Locate the cell with the specified text and output its [X, Y] center coordinate. 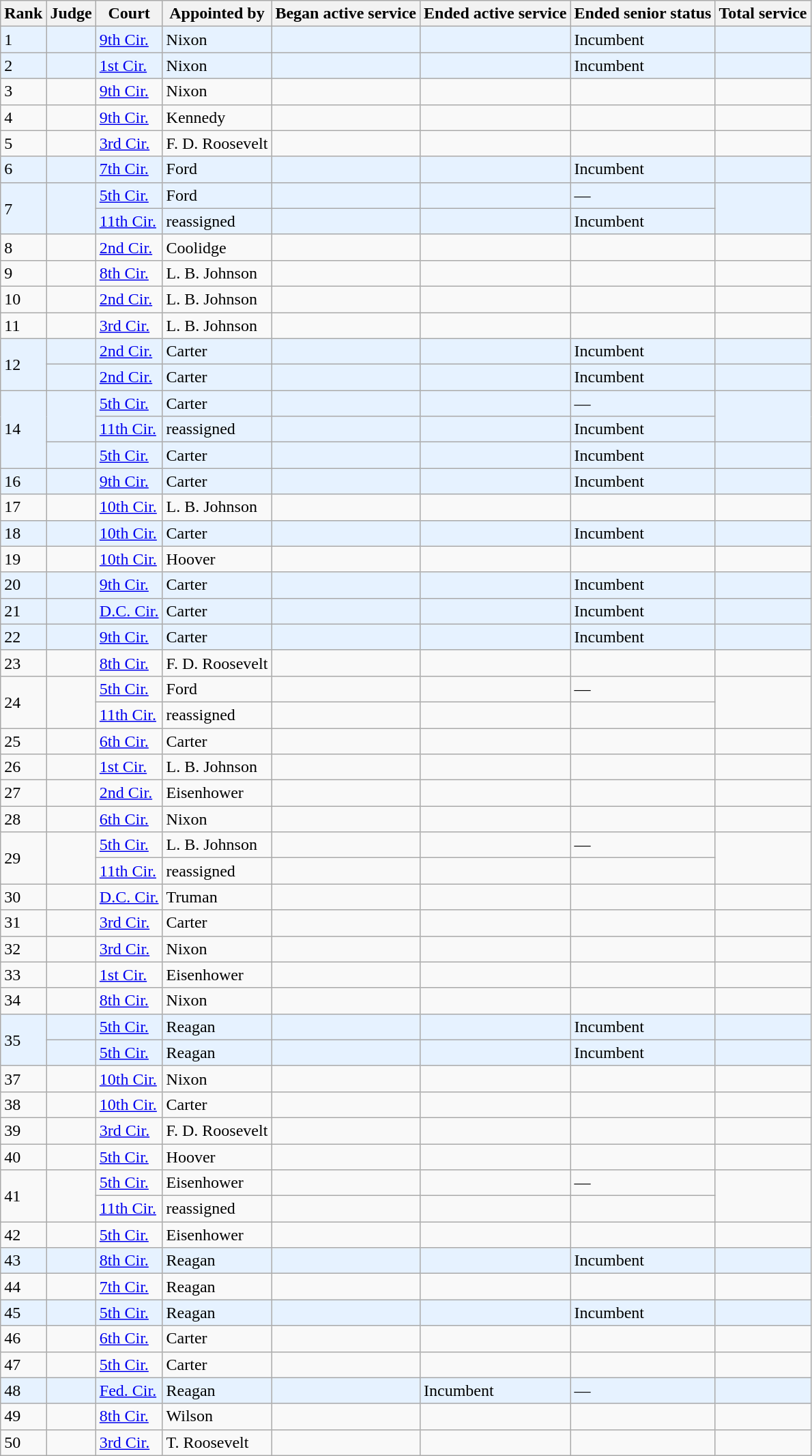
Began active service [346, 14]
49 [23, 1416]
Total service [763, 14]
45 [23, 1313]
Court [129, 14]
Ended active service [495, 14]
Ended senior status [643, 14]
Judge [71, 14]
47 [23, 1365]
42 [23, 1235]
34 [23, 1001]
Rank [23, 14]
19 [23, 559]
1 [23, 40]
18 [23, 533]
22 [23, 637]
17 [23, 507]
48 [23, 1390]
24 [23, 702]
50 [23, 1442]
41 [23, 1196]
30 [23, 897]
46 [23, 1339]
11 [23, 326]
Kennedy [217, 117]
6 [23, 169]
12 [23, 365]
Appointed by [217, 14]
39 [23, 1130]
9 [23, 273]
3 [23, 91]
27 [23, 793]
20 [23, 585]
2 [23, 66]
43 [23, 1261]
Fed. Cir. [129, 1390]
10 [23, 299]
14 [23, 429]
Coolidge [217, 247]
16 [23, 481]
38 [23, 1104]
21 [23, 611]
25 [23, 741]
35 [23, 1040]
40 [23, 1157]
32 [23, 949]
37 [23, 1079]
29 [23, 858]
7 [23, 208]
44 [23, 1287]
28 [23, 819]
33 [23, 975]
4 [23, 117]
23 [23, 663]
8 [23, 247]
26 [23, 767]
5 [23, 143]
T. Roosevelt [217, 1442]
31 [23, 923]
Truman [217, 897]
Wilson [217, 1416]
